Provide the (X, Y) coordinate of the cell's center where the given text is located.  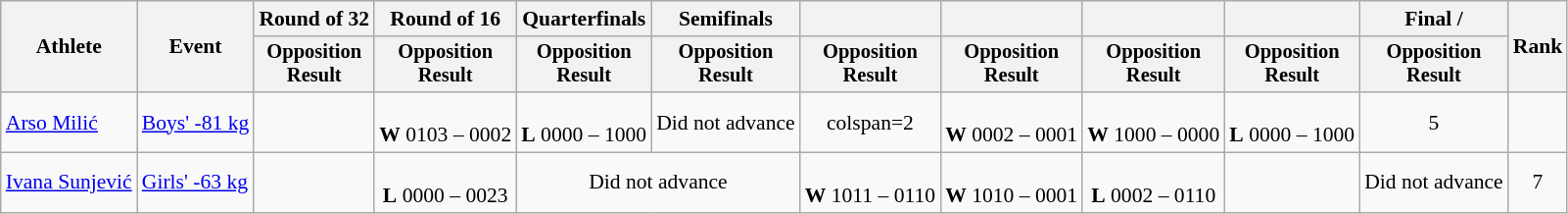
W 1010 – 0001 (1011, 183)
W 0002 – 0001 (1011, 122)
L 0000 – 0023 (445, 183)
Round of 32 (313, 19)
Round of 16 (445, 19)
Semifinals (726, 19)
Arso Milić (69, 122)
Girls' -63 kg (196, 183)
Final / (1434, 19)
W 0103 – 0002 (445, 122)
L 0002 – 0110 (1154, 183)
W 1011 – 0110 (870, 183)
Rank (1538, 47)
5 (1434, 122)
Quarterfinals (584, 19)
Boys' -81 kg (196, 122)
Ivana Sunjević (69, 183)
7 (1538, 183)
Event (196, 47)
Athlete (69, 47)
W 1000 – 0000 (1154, 122)
colspan=2 (870, 122)
